Output the (x, y) coordinate of the center of the cell containing the given text.  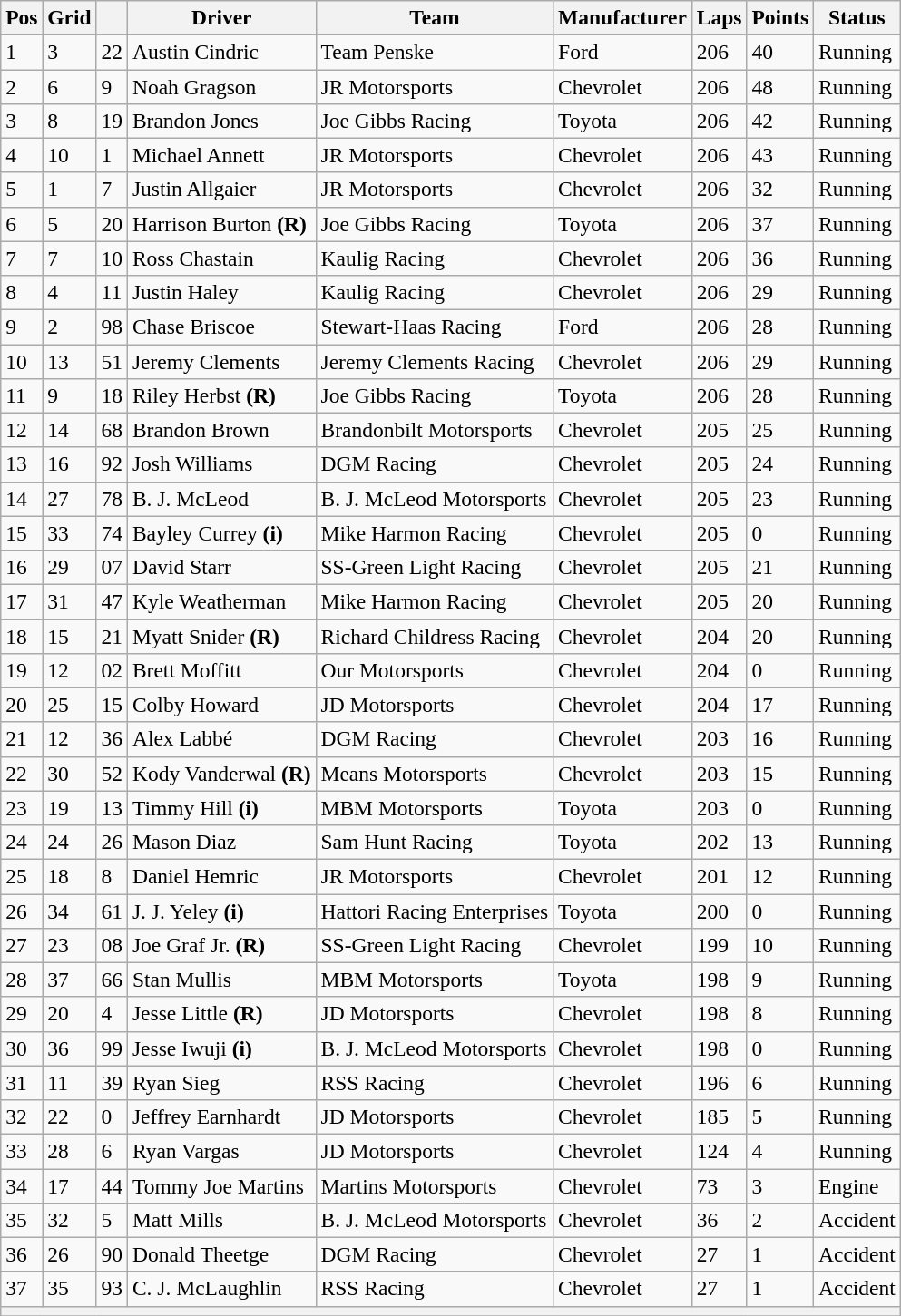
Myatt Snider (R) (221, 636)
Richard Childress Racing (435, 636)
43 (780, 155)
201 (719, 876)
Grid (69, 17)
J. J. Yeley (i) (221, 911)
51 (112, 361)
42 (780, 121)
Tommy Joe Martins (221, 1185)
Chase Briscoe (221, 327)
47 (112, 601)
Jeremy Clements Racing (435, 361)
Our Motorsports (435, 670)
Austin Cindric (221, 52)
Engine (857, 1185)
40 (780, 52)
Manufacturer (622, 17)
Michael Annett (221, 155)
74 (112, 533)
Matt Mills (221, 1220)
39 (112, 1083)
Timmy Hill (i) (221, 808)
Stan Mullis (221, 980)
Kyle Weatherman (221, 601)
Hattori Racing Enterprises (435, 911)
Alex Labbé (221, 739)
Justin Haley (221, 292)
Jeffrey Earnhardt (221, 1116)
Jesse Little (R) (221, 1014)
B. J. McLeod (221, 499)
Kody Vanderwal (R) (221, 774)
Team (435, 17)
Stewart-Haas Racing (435, 327)
Ryan Sieg (221, 1083)
Sam Hunt Racing (435, 842)
Laps (719, 17)
Harrison Burton (R) (221, 224)
90 (112, 1254)
48 (780, 86)
202 (719, 842)
92 (112, 464)
Driver (221, 17)
Colby Howard (221, 705)
Mason Diaz (221, 842)
Team Penske (435, 52)
199 (719, 945)
Brett Moffitt (221, 670)
44 (112, 1185)
124 (719, 1151)
Riley Herbst (R) (221, 395)
Jeremy Clements (221, 361)
52 (112, 774)
Daniel Hemric (221, 876)
185 (719, 1116)
Brandonbilt Motorsports (435, 430)
Josh Williams (221, 464)
Points (780, 17)
78 (112, 499)
07 (112, 567)
Joe Graf Jr. (R) (221, 945)
Bayley Currey (i) (221, 533)
Status (857, 17)
Means Motorsports (435, 774)
98 (112, 327)
Brandon Jones (221, 121)
David Starr (221, 567)
93 (112, 1289)
08 (112, 945)
Justin Allgaier (221, 190)
Pos (22, 17)
68 (112, 430)
61 (112, 911)
Jesse Iwuji (i) (221, 1048)
66 (112, 980)
Donald Theetge (221, 1254)
99 (112, 1048)
73 (719, 1185)
Ross Chastain (221, 258)
02 (112, 670)
C. J. McLaughlin (221, 1289)
Noah Gragson (221, 86)
Martins Motorsports (435, 1185)
196 (719, 1083)
Brandon Brown (221, 430)
200 (719, 911)
Ryan Vargas (221, 1151)
